Detect which cell encompasses the target text, then output its [x, y] center coordinate. 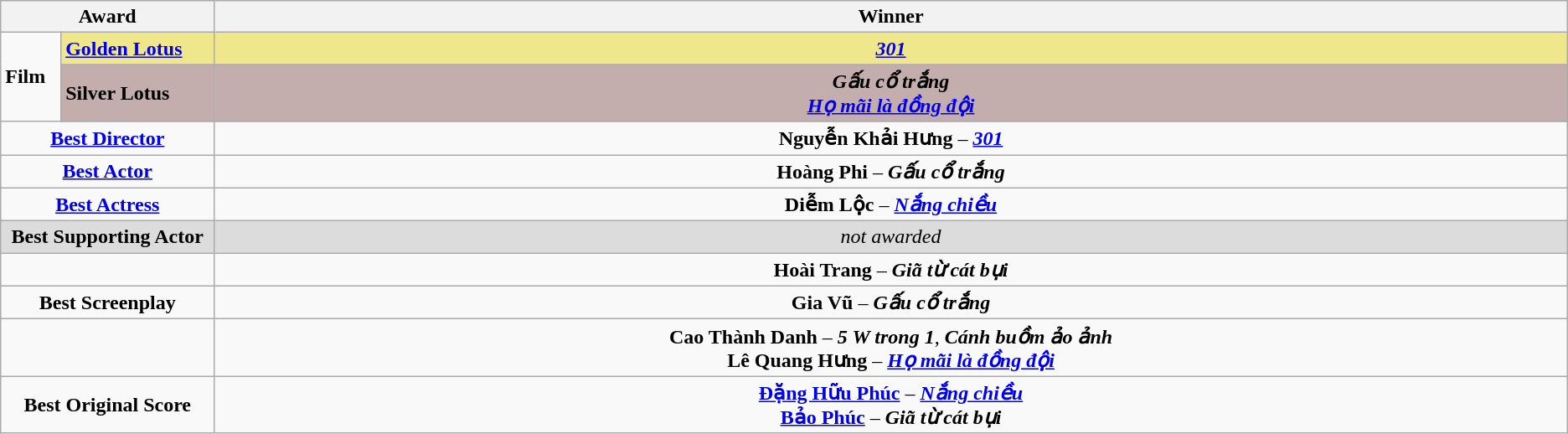
Best Original Score [107, 405]
Golden Lotus [137, 49]
Best Actress [107, 204]
Best Screenplay [107, 302]
Award [107, 17]
Best Actor [107, 171]
Hoàng Phi – Gấu cổ trắng [891, 171]
Nguyễn Khải Hưng – 301 [891, 138]
Best Director [107, 138]
301 [891, 49]
Đặng Hữu Phúc – Nắng chiềuBảo Phúc – Giã từ cát bụi [891, 405]
Diễm Lộc – Nắng chiều [891, 204]
Hoài Trang – Giã từ cát bụi [891, 270]
Best Supporting Actor [107, 237]
Gia Vũ – Gấu cổ trắng [891, 302]
Winner [891, 17]
Film [31, 77]
not awarded [891, 237]
Silver Lotus [137, 93]
Gấu cổ trắngHọ mãi là đồng đội [891, 93]
Cao Thành Danh – 5 W trong 1, Cánh buồm ảo ảnhLê Quang Hưng – Họ mãi là đồng đội [891, 348]
